Scan for the cell matching the given text and deliver its (x, y) coordinate at center. 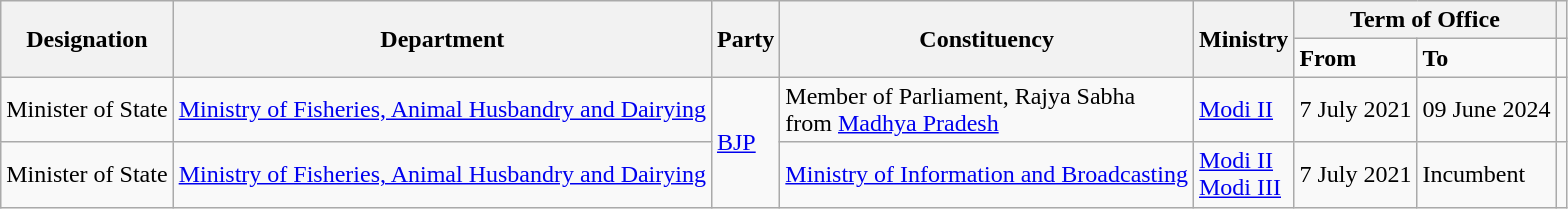
Modi IIModi III (1243, 174)
09 June 2024 (1486, 110)
Constituency (987, 39)
Ministry (1243, 39)
From (1356, 58)
Department (442, 39)
Designation (87, 39)
Incumbent (1486, 174)
Term of Office (1425, 20)
Modi II (1243, 110)
Member of Parliament, Rajya Sabhafrom Madhya Pradesh (987, 110)
BJP (745, 142)
Party (745, 39)
Ministry of Information and Broadcasting (987, 174)
To (1486, 58)
